Extract the [X, Y] coordinate from the center of the cell holding the provided text.  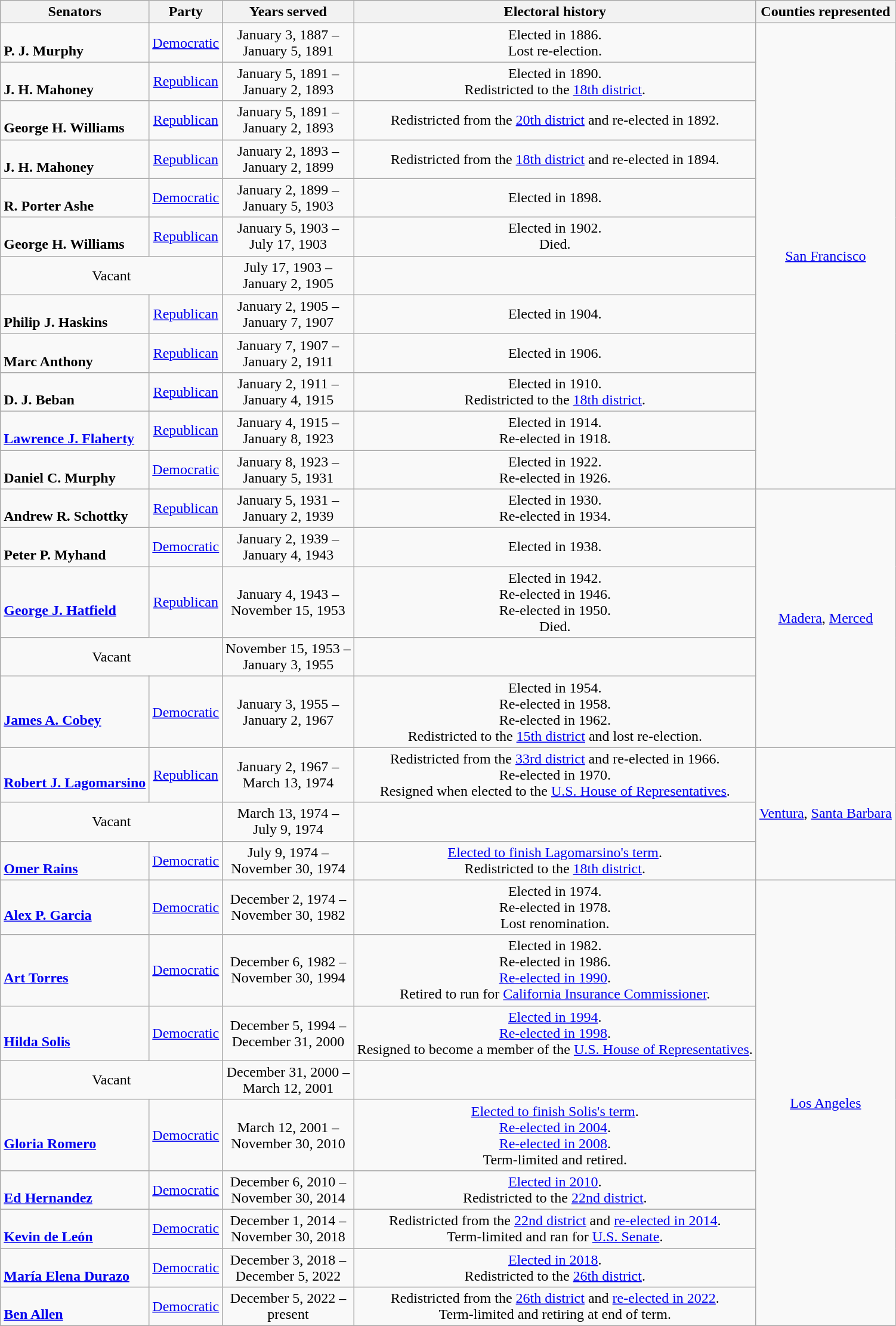
January 2, 1967 – March 13, 1974 [288, 775]
March 12, 2001 – November 30, 2010 [288, 1135]
Ed Hernandez [75, 1189]
December 6, 2010 – November 30, 2014 [288, 1189]
Elected in 2010. Redistricted to the 22nd district. [555, 1189]
Elected in 1906. [555, 353]
Counties represented [826, 12]
Elected in 1974. Re-elected in 1978. Lost renomination. [555, 907]
December 6, 1982 – November 30, 1994 [288, 970]
Omer Rains [75, 860]
July 9, 1974 – November 30, 1974 [288, 860]
Elected in 2018. Redistricted to the 26th district. [555, 1267]
March 13, 1974 – July 9, 1974 [288, 822]
Elected in 1910. Redistricted to the 18th district. [555, 391]
Madera, Merced [826, 618]
María Elena Durazo [75, 1267]
Elected in 1922. Re-elected in 1926. [555, 469]
Elected in 1954. Re-elected in 1958. Re-elected in 1962. Redistricted to the 15th district and lost re-election. [555, 712]
January 2, 1911 – January 4, 1915 [288, 391]
December 3, 2018 – December 5, 2022 [288, 1267]
Elected in 1890. Redistricted to the 18th district. [555, 81]
Philip J. Haskins [75, 314]
P. J. Murphy [75, 43]
Elected in 1904. [555, 314]
Los Angeles [826, 1103]
Elected in 1982. Re-elected in 1986. Re-elected in 1990. Retired to run for California Insurance Commissioner. [555, 970]
Elected in 1898. [555, 198]
January 7, 1907 – January 2, 1911 [288, 353]
Kevin de León [75, 1229]
January 2, 1939 – January 4, 1943 [288, 548]
Ben Allen [75, 1306]
Elected in 1914. Re-elected in 1918. [555, 431]
Marc Anthony [75, 353]
Elected in 1942. Re-elected in 1946. Re-elected in 1950. Died. [555, 602]
Elected in 1930. Re-elected in 1934. [555, 508]
D. J. Beban [75, 391]
December 1, 2014 – November 30, 2018 [288, 1229]
January 4, 1915 – January 8, 1923 [288, 431]
Hilda Solis [75, 1033]
R. Porter Ashe [75, 198]
Redistricted from the 18th district and re-elected in 1894. [555, 159]
Alex P. Garcia [75, 907]
December 5, 1994 – December 31, 2000 [288, 1033]
Lawrence J. Flaherty [75, 431]
January 3, 1887 – January 5, 1891 [288, 43]
January 4, 1943 – November 15, 1953 [288, 602]
Elected to finish Lagomarsino's term. Redistricted to the 18th district. [555, 860]
November 15, 1953 – January 3, 1955 [288, 657]
Andrew R. Schottky [75, 508]
Robert J. Lagomarsino [75, 775]
January 8, 1923 – January 5, 1931 [288, 469]
January 5, 1903 – July 17, 1903 [288, 236]
Electoral history [555, 12]
James A. Cobey [75, 712]
December 2, 1974 – November 30, 1982 [288, 907]
Redistricted from the 26th district and re-elected in 2022. Term-limited and retiring at end of term. [555, 1306]
Art Torres [75, 970]
Elected in 1994. Re-elected in 1998. Resigned to become a member of the U.S. House of Representatives. [555, 1033]
January 2, 1905 – January 7, 1907 [288, 314]
January 5, 1931 – January 2, 1939 [288, 508]
Elected to finish Solis's term. Re-elected in 2004. Re-elected in 2008.Term-limited and retired. [555, 1135]
December 5, 2022 – present [288, 1306]
George J. Hatfield [75, 602]
December 31, 2000 – March 12, 2001 [288, 1080]
Redistricted from the 22nd district and re-elected in 2014. Term-limited and ran for U.S. Senate. [555, 1229]
Elected in 1902. Died. [555, 236]
Peter P. Myhand [75, 548]
Party [186, 12]
Redistricted from the 33rd district and re-elected in 1966. Re-elected in 1970. Resigned when elected to the U.S. House of Representatives. [555, 775]
San Francisco [826, 256]
January 2, 1899 – January 5, 1903 [288, 198]
Ventura, Santa Barbara [826, 814]
July 17, 1903 – January 2, 1905 [288, 276]
Daniel C. Murphy [75, 469]
Redistricted from the 20th district and re-elected in 1892. [555, 120]
Elected in 1886. Lost re-election. [555, 43]
January 2, 1893 – January 2, 1899 [288, 159]
Elected in 1938. [555, 548]
Senators [75, 12]
Years served [288, 12]
Gloria Romero [75, 1135]
January 3, 1955 – January 2, 1967 [288, 712]
